Extract the (X, Y) coordinate from the center of the cell holding the provided text.  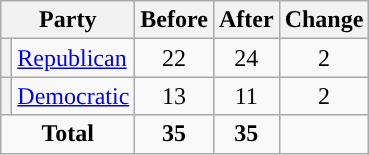
After (246, 20)
22 (174, 58)
Before (174, 20)
Total (68, 134)
Party (68, 20)
11 (246, 96)
Republican (74, 58)
24 (246, 58)
Democratic (74, 96)
Change (324, 20)
13 (174, 96)
